From the cell containing the given text, extract its center point as [X, Y] coordinate. 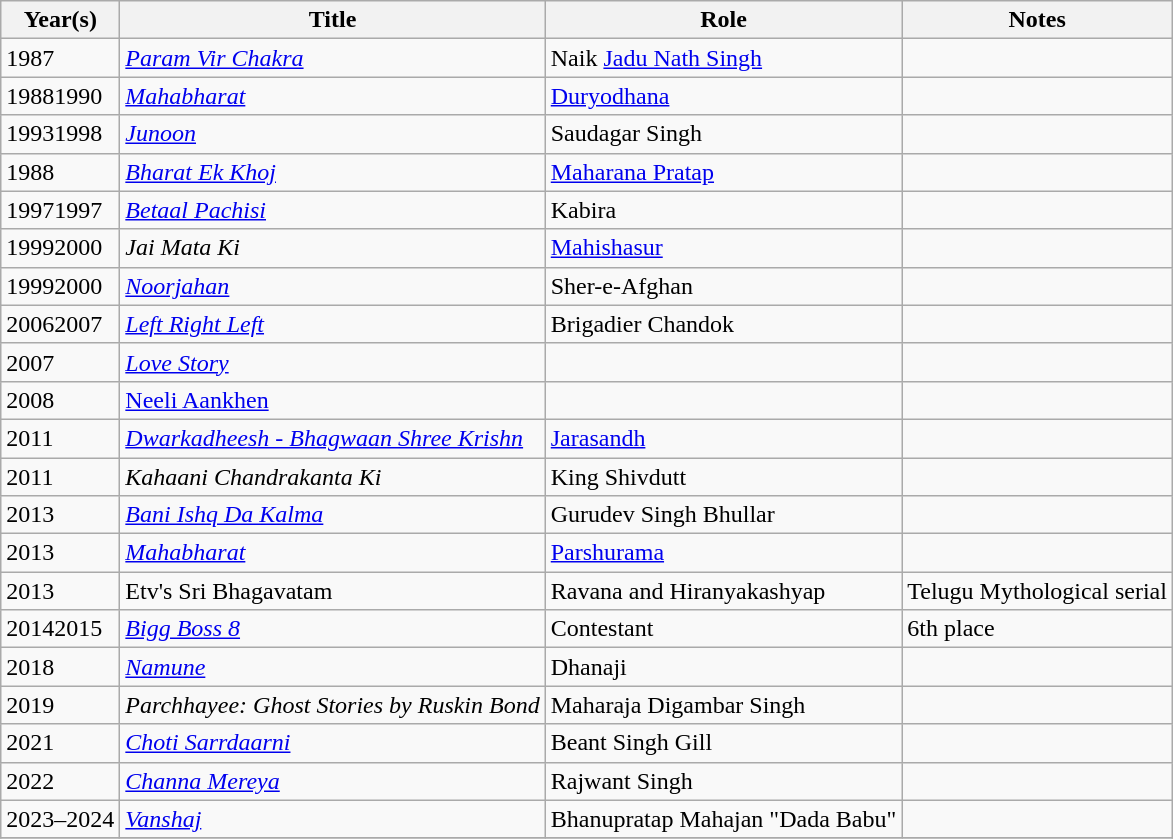
Param Vir Chakra [332, 58]
Bhanupratap Mahajan "Dada Babu" [724, 819]
Duryodhana [724, 96]
Dhanaji [724, 667]
2007 [60, 362]
Year(s) [60, 20]
Choti Sarrdaarni [332, 743]
Contestant [724, 629]
Saudagar Singh [724, 134]
Parshurama [724, 553]
Bharat Ek Khoj [332, 172]
Neeli Aankhen [332, 400]
2019 [60, 705]
Namune [332, 667]
Ravana and Hiranyakashyap [724, 591]
Rajwant Singh [724, 781]
Bigg Boss 8 [332, 629]
Channa Mereya [332, 781]
Junoon [332, 134]
Jarasandh [724, 438]
Dwarkadheesh - Bhagwaan Shree Krishn [332, 438]
Jai Mata Ki [332, 248]
King Shivdutt [724, 477]
Title [332, 20]
Notes [1038, 20]
1987 [60, 58]
Maharaja Digambar Singh [724, 705]
1988 [60, 172]
Brigadier Chandok [724, 324]
19971997 [60, 210]
Betaal Pachisi [332, 210]
20142015 [60, 629]
Parchhayee: Ghost Stories by Ruskin Bond [332, 705]
Beant Singh Gill [724, 743]
2021 [60, 743]
Telugu Mythological serial [1038, 591]
Love Story [332, 362]
Noorjahan [332, 286]
19881990 [60, 96]
Kabira [724, 210]
Sher-e-Afghan [724, 286]
19931998 [60, 134]
2022 [60, 781]
Bani Ishq Da Kalma [332, 515]
Left Right Left [332, 324]
2008 [60, 400]
Naik Jadu Nath Singh [724, 58]
Mahishasur [724, 248]
Maharana Pratap [724, 172]
Vanshaj [332, 819]
6th place [1038, 629]
Etv's Sri Bhagavatam [332, 591]
Gurudev Singh Bhullar [724, 515]
2023–2024 [60, 819]
Role [724, 20]
2018 [60, 667]
Kahaani Chandrakanta Ki [332, 477]
20062007 [60, 324]
